From the cell containing the given text, extract its center point as [x, y] coordinate. 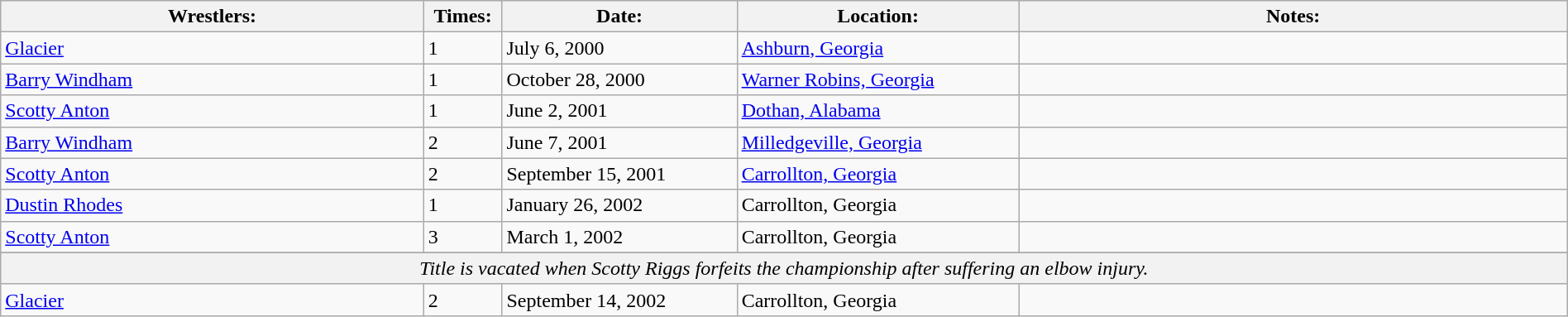
September 15, 2001 [619, 174]
September 14, 2002 [619, 300]
Dustin Rhodes [213, 205]
Wrestlers: [213, 17]
Dothan, Alabama [878, 111]
June 7, 2001 [619, 142]
Notes: [1293, 17]
Milledgeville, Georgia [878, 142]
3 [463, 237]
June 2, 2001 [619, 111]
Times: [463, 17]
July 6, 2000 [619, 48]
Date: [619, 17]
October 28, 2000 [619, 79]
March 1, 2002 [619, 237]
Location: [878, 17]
Title is vacated when Scotty Riggs forfeits the championship after suffering an elbow injury. [784, 268]
Warner Robins, Georgia [878, 79]
Ashburn, Georgia [878, 48]
January 26, 2002 [619, 205]
